Capture the cell that displays the provided text and extract its (X, Y) central coordinate. 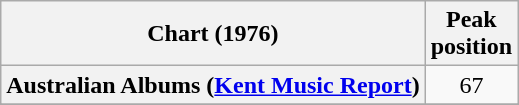
67 (471, 85)
Australian Albums (Kent Music Report) (213, 85)
Peakposition (471, 34)
Chart (1976) (213, 34)
